Capture the cell that displays the provided text and extract its (X, Y) central coordinate. 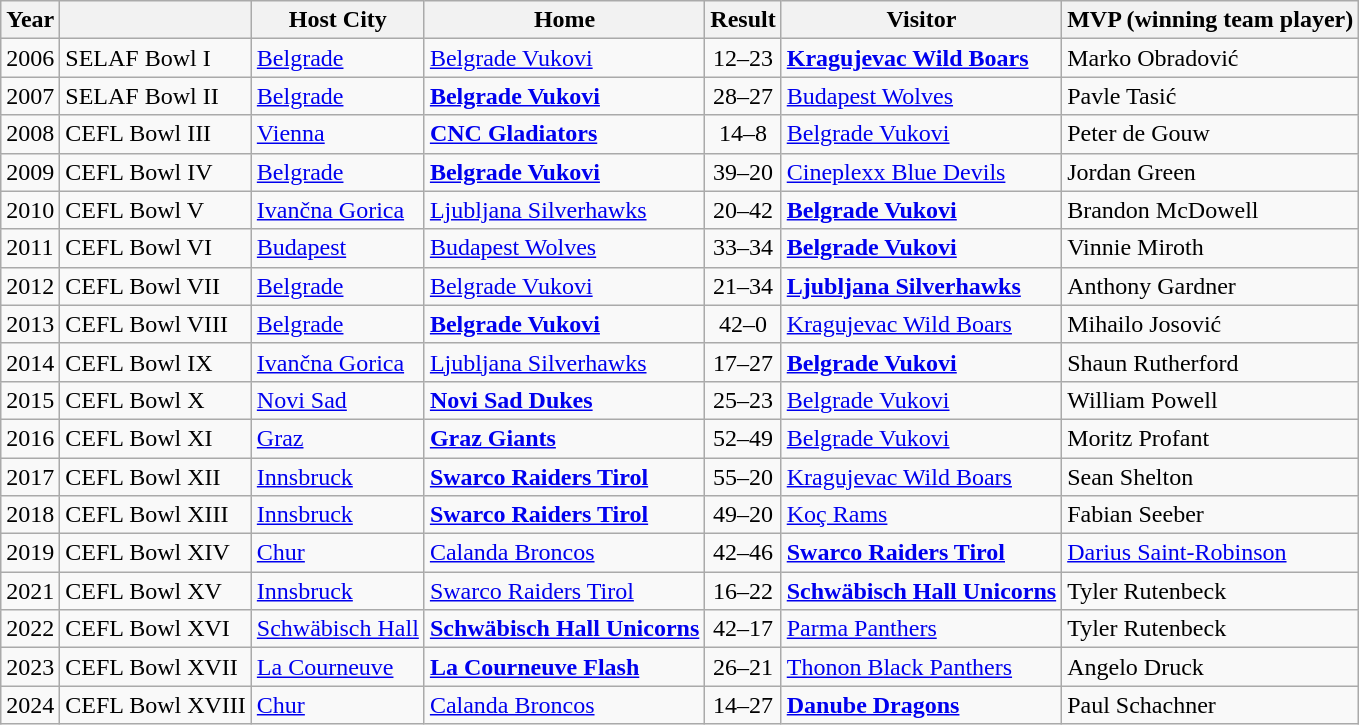
12–23 (743, 58)
CEFL Bowl IV (156, 172)
Brandon McDowell (1210, 210)
Year (30, 20)
2013 (30, 324)
Sean Shelton (1210, 477)
Thonon Black Panthers (921, 667)
CEFL Bowl IX (156, 362)
Koç Rams (921, 515)
2008 (30, 134)
Host City (338, 20)
Result (743, 20)
25–23 (743, 400)
CEFL Bowl V (156, 210)
52–49 (743, 438)
14–27 (743, 705)
CEFL Bowl XII (156, 477)
2006 (30, 58)
Moritz Profant (1210, 438)
CEFL Bowl XVIII (156, 705)
William Powell (1210, 400)
Marko Obradović (1210, 58)
Paul Schachner (1210, 705)
2012 (30, 286)
Graz (338, 438)
42–17 (743, 629)
Visitor (921, 20)
Vienna (338, 134)
Anthony Gardner (1210, 286)
17–27 (743, 362)
Schwäbisch Hall (338, 629)
2021 (30, 591)
CEFL Bowl XIV (156, 553)
49–20 (743, 515)
2018 (30, 515)
Pavle Tasić (1210, 96)
Darius Saint-Robinson (1210, 553)
2007 (30, 96)
39–20 (743, 172)
CEFL Bowl VII (156, 286)
La Courneuve Flash (564, 667)
2017 (30, 477)
MVP (winning team player) (1210, 20)
CEFL Bowl XVII (156, 667)
Novi Sad Dukes (564, 400)
CEFL Bowl VIII (156, 324)
2009 (30, 172)
42–46 (743, 553)
14–8 (743, 134)
2024 (30, 705)
2015 (30, 400)
16–22 (743, 591)
Shaun Rutherford (1210, 362)
Cineplexx Blue Devils (921, 172)
CEFL Bowl X (156, 400)
CEFL Bowl XIII (156, 515)
CEFL Bowl XVI (156, 629)
2019 (30, 553)
2014 (30, 362)
55–20 (743, 477)
28–27 (743, 96)
Peter de Gouw (1210, 134)
42–0 (743, 324)
CNC Gladiators (564, 134)
Vinnie Miroth (1210, 248)
Novi Sad (338, 400)
Parma Panthers (921, 629)
SELAF Bowl II (156, 96)
Angelo Druck (1210, 667)
Danube Dragons (921, 705)
26–21 (743, 667)
Graz Giants (564, 438)
Mihailo Josović (1210, 324)
Jordan Green (1210, 172)
Home (564, 20)
CEFL Bowl XV (156, 591)
CEFL Bowl VI (156, 248)
21–34 (743, 286)
33–34 (743, 248)
20–42 (743, 210)
SELAF Bowl I (156, 58)
Fabian Seeber (1210, 515)
2011 (30, 248)
2010 (30, 210)
Budapest (338, 248)
2016 (30, 438)
2023 (30, 667)
2022 (30, 629)
CEFL Bowl III (156, 134)
CEFL Bowl XI (156, 438)
La Courneuve (338, 667)
